Detect which cell encompasses the target text, then output its [X, Y] center coordinate. 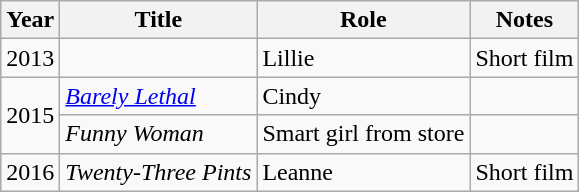
2015 [30, 115]
Leanne [364, 172]
Funny Woman [158, 134]
Lillie [364, 58]
Title [158, 20]
2016 [30, 172]
Smart girl from store [364, 134]
Role [364, 20]
Year [30, 20]
Barely Lethal [158, 96]
Cindy [364, 96]
Notes [524, 20]
2013 [30, 58]
Twenty-Three Pints [158, 172]
